For the text-containing cell, return its midpoint in (X, Y) coordinate format. 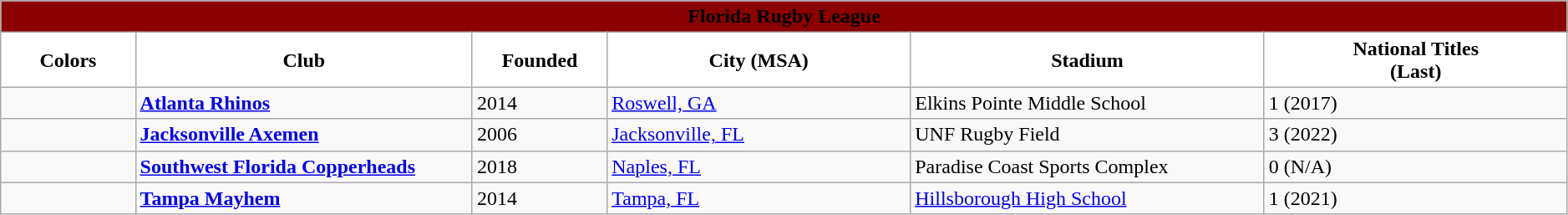
City (MSA) (759, 60)
National Titles(Last) (1415, 60)
1 (2021) (1415, 198)
Naples, FL (759, 166)
Jacksonville Axemen (304, 135)
Florida Rugby League (784, 17)
2018 (540, 166)
2006 (540, 135)
Atlanta Rhinos (304, 103)
Founded (540, 60)
Elkins Pointe Middle School (1088, 103)
Southwest Florida Copperheads (304, 166)
Club (304, 60)
Jacksonville, FL (759, 135)
Roswell, GA (759, 103)
Tampa, FL (759, 198)
Colors (69, 60)
Tampa Mayhem (304, 198)
0 (N/A) (1415, 166)
3 (2022) (1415, 135)
Hillsborough High School (1088, 198)
Stadium (1088, 60)
1 (2017) (1415, 103)
UNF Rugby Field (1088, 135)
Paradise Coast Sports Complex (1088, 166)
